Output the [x, y] coordinate of the center of the cell containing the given text.  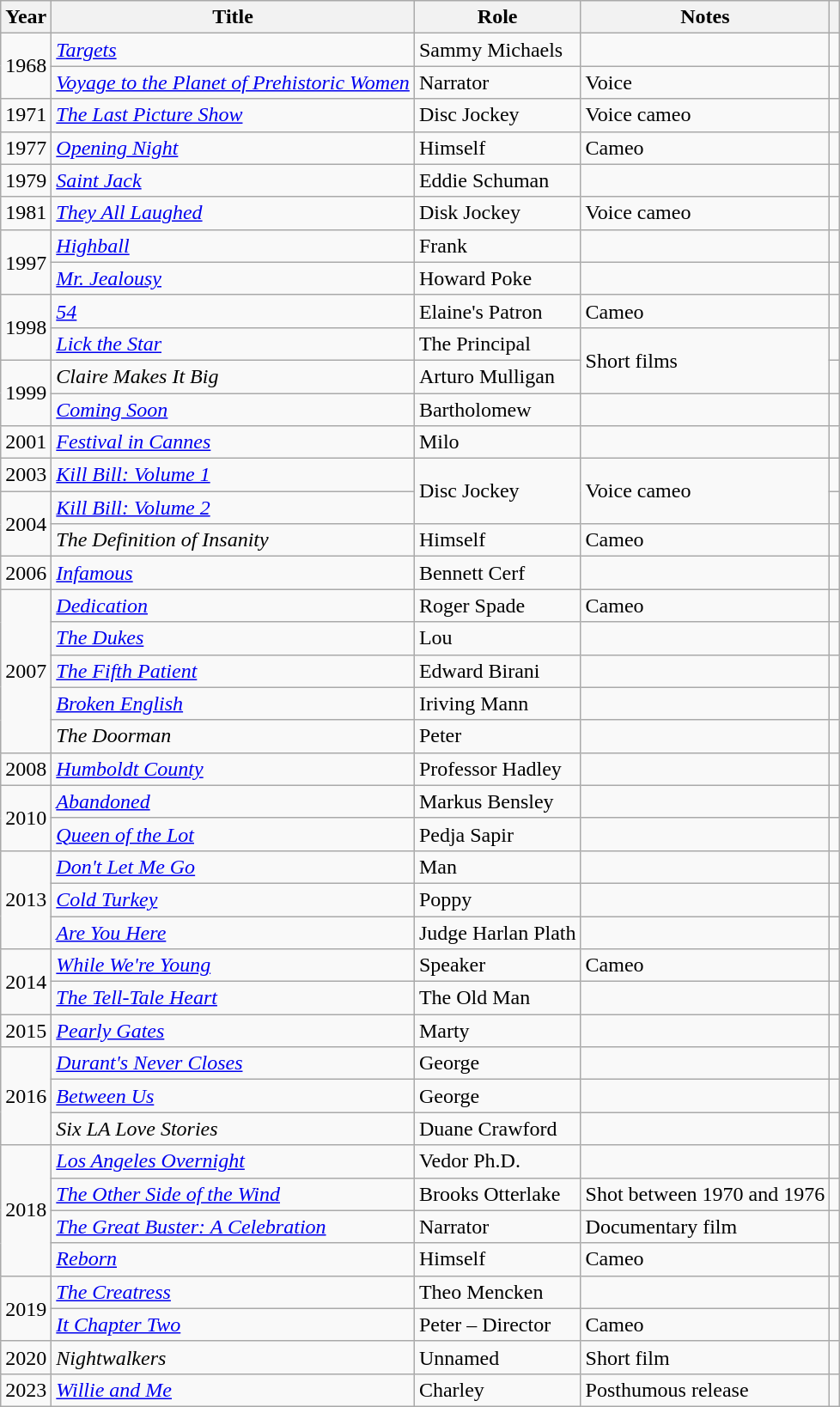
While We're Young [234, 965]
Iriving Mann [497, 703]
Humboldt County [234, 769]
They All Laughed [234, 213]
The Principal [497, 344]
Lou [497, 638]
Bartholomew [497, 410]
2014 [26, 982]
Reborn [234, 1259]
1981 [26, 213]
Year [26, 17]
The Dukes [234, 638]
1997 [26, 262]
Edward Birani [497, 671]
Arturo Mulligan [497, 376]
Pearly Gates [234, 1031]
Voyage to the Planet of Prehistoric Women [234, 82]
Peter – Director [497, 1325]
Eddie Schuman [497, 180]
The Old Man [497, 998]
Elaine's Patron [497, 311]
Posthumous release [705, 1390]
2015 [26, 1031]
Short films [705, 360]
Opening Night [234, 148]
The Doorman [234, 736]
54 [234, 311]
2001 [26, 442]
Duane Crawford [497, 1129]
Saint Jack [234, 180]
The Fifth Patient [234, 671]
The Great Buster: A Celebration [234, 1227]
1968 [26, 66]
Roger Spade [497, 606]
1999 [26, 393]
The Other Side of the Wind [234, 1194]
It Chapter Two [234, 1325]
2023 [26, 1390]
2020 [26, 1357]
Claire Makes It Big [234, 376]
Speaker [497, 965]
Markus Bensley [497, 801]
2013 [26, 899]
1977 [26, 148]
Judge Harlan Plath [497, 932]
2006 [26, 573]
Infamous [234, 573]
Short film [705, 1357]
Milo [497, 442]
Cold Turkey [234, 899]
Charley [497, 1390]
2016 [26, 1096]
Coming Soon [234, 410]
2010 [26, 818]
Willie and Me [234, 1390]
Durant's Never Closes [234, 1063]
Kill Bill: Volume 1 [234, 475]
Frank [497, 246]
Howard Poke [497, 278]
Professor Hadley [497, 769]
Peter [497, 736]
Vedor Ph.D. [497, 1161]
Role [497, 17]
Festival in Cannes [234, 442]
Nightwalkers [234, 1357]
Are You Here [234, 932]
Shot between 1970 and 1976 [705, 1194]
2004 [26, 524]
Unnamed [497, 1357]
Brooks Otterlake [497, 1194]
1998 [26, 327]
Dedication [234, 606]
Mr. Jealousy [234, 278]
Broken English [234, 703]
Sammy Michaels [497, 50]
Documentary film [705, 1227]
Targets [234, 50]
Poppy [497, 899]
Lick the Star [234, 344]
Los Angeles Overnight [234, 1161]
Bennett Cerf [497, 573]
Disk Jockey [497, 213]
2003 [26, 475]
Notes [705, 17]
The Last Picture Show [234, 115]
Queen of the Lot [234, 834]
Highball [234, 246]
The Definition of Insanity [234, 540]
The Creatress [234, 1292]
Title [234, 17]
Six LA Love Stories [234, 1129]
Pedja Sapir [497, 834]
2019 [26, 1308]
2007 [26, 671]
2018 [26, 1210]
1971 [26, 115]
Man [497, 867]
Theo Mencken [497, 1292]
Abandoned [234, 801]
1979 [26, 180]
2008 [26, 769]
Voice [705, 82]
Marty [497, 1031]
The Tell-Tale Heart [234, 998]
Don't Let Me Go [234, 867]
Between Us [234, 1096]
Kill Bill: Volume 2 [234, 508]
